Provide the [X, Y] coordinate of the cell's center where the given text is located.  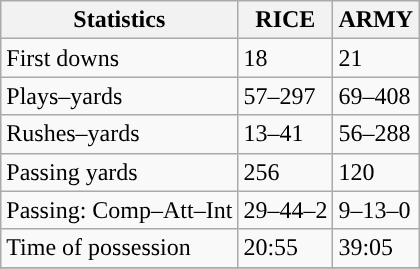
Plays–yards [120, 96]
20:55 [286, 248]
Passing: Comp–Att–Int [120, 210]
29–44–2 [286, 210]
9–13–0 [376, 210]
256 [286, 172]
57–297 [286, 96]
120 [376, 172]
21 [376, 58]
Statistics [120, 20]
RICE [286, 20]
ARMY [376, 20]
56–288 [376, 134]
Passing yards [120, 172]
18 [286, 58]
Time of possession [120, 248]
13–41 [286, 134]
69–408 [376, 96]
First downs [120, 58]
39:05 [376, 248]
Rushes–yards [120, 134]
